Find where the given text appears and provide that cell's center as [X, Y] coordinate. 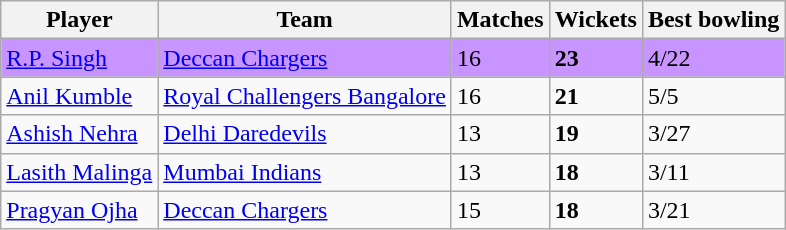
Best bowling [713, 20]
3/21 [713, 210]
3/27 [713, 134]
Team [305, 20]
19 [596, 134]
Delhi Daredevils [305, 134]
Mumbai Indians [305, 172]
R.P. Singh [80, 58]
Anil Kumble [80, 96]
Royal Challengers Bangalore [305, 96]
Pragyan Ojha [80, 210]
3/11 [713, 172]
Wickets [596, 20]
21 [596, 96]
Player [80, 20]
5/5 [713, 96]
4/22 [713, 58]
Ashish Nehra [80, 134]
23 [596, 58]
Lasith Malinga [80, 172]
15 [500, 210]
Matches [500, 20]
